Search for the cell housing the specified text and yield its [X, Y] center coordinate. 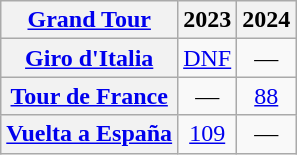
Grand Tour [90, 20]
2024 [266, 20]
Vuelta a España [90, 134]
109 [208, 134]
88 [266, 96]
DNF [208, 58]
2023 [208, 20]
Tour de France [90, 96]
Giro d'Italia [90, 58]
